Determine the (x, y) coordinate at the center of the cell enclosing the given text.  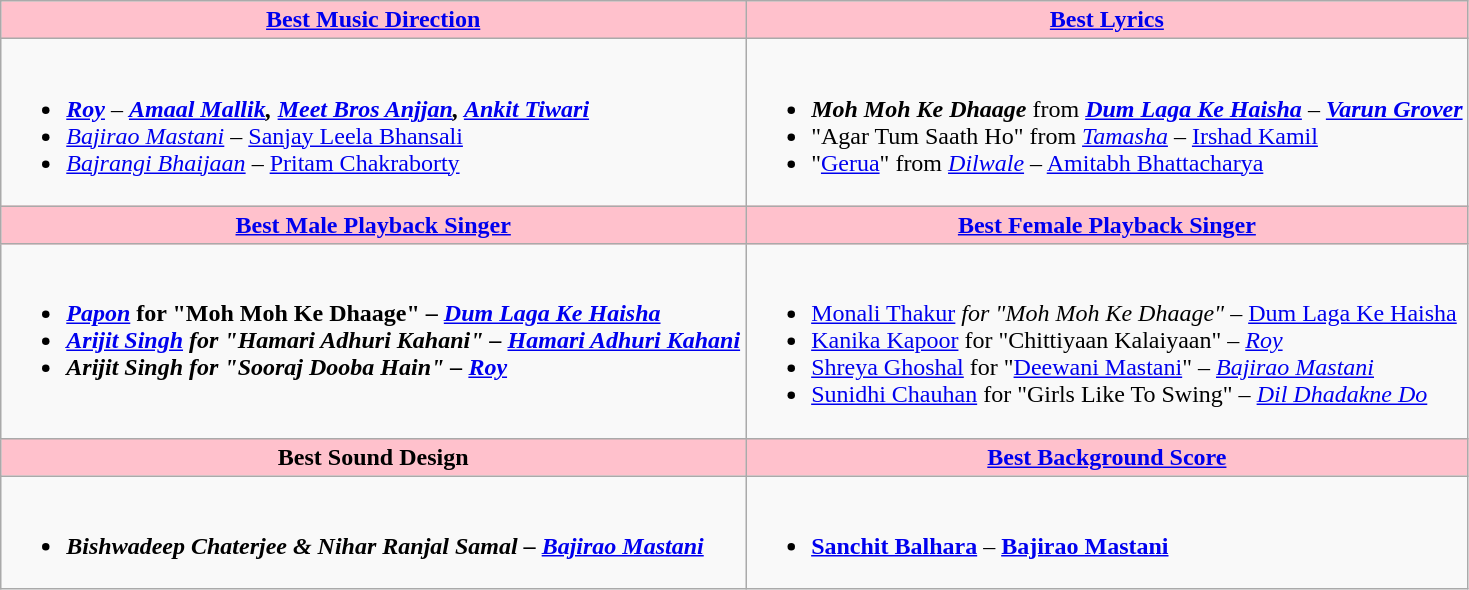
Best Male Playback Singer (374, 225)
Best Lyrics (1108, 20)
Roy – Amaal Mallik, Meet Bros Anjjan, Ankit TiwariBajirao Mastani – Sanjay Leela BhansaliBajrangi Bhaijaan – Pritam Chakraborty (374, 122)
Moh Moh Ke Dhaage from Dum Laga Ke Haisha – Varun Grover"Agar Tum Saath Ho" from Tamasha – Irshad Kamil"Gerua" from Dilwale – Amitabh Bhattacharya (1108, 122)
Best Sound Design (374, 457)
Best Female Playback Singer (1108, 225)
Best Background Score (1108, 457)
Sanchit Balhara – Bajirao Mastani (1108, 532)
Bishwadeep Chaterjee & Nihar Ranjal Samal – Bajirao Mastani (374, 532)
Best Music Direction (374, 20)
